Locate the cell with the specified text and output its (X, Y) center coordinate. 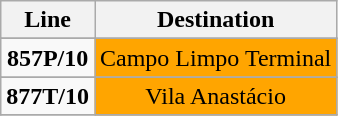
Destination (215, 20)
Line (48, 20)
857P/10 (48, 58)
Campo Limpo Terminal (215, 58)
877T/10 (48, 96)
Vila Anastácio (215, 96)
